For the text-containing cell, return its midpoint in [X, Y] coordinate format. 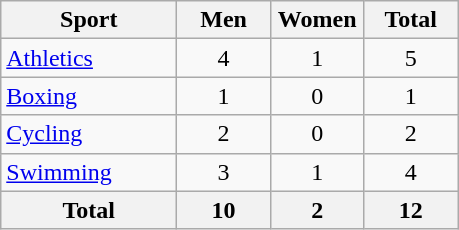
Sport [89, 20]
Men [224, 20]
5 [411, 58]
12 [411, 210]
Swimming [89, 172]
Athletics [89, 58]
10 [224, 210]
Women [317, 20]
Boxing [89, 96]
3 [224, 172]
Cycling [89, 134]
